Search for the cell housing the specified text and yield its [X, Y] center coordinate. 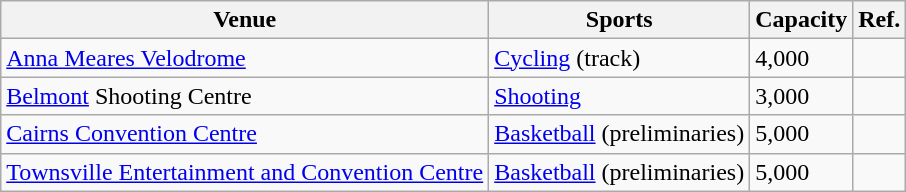
Cycling (track) [620, 58]
4,000 [802, 58]
3,000 [802, 96]
Venue [245, 20]
Sports [620, 20]
Cairns Convention Centre [245, 134]
Townsville Entertainment and Convention Centre [245, 172]
Belmont Shooting Centre [245, 96]
Anna Meares Velodrome [245, 58]
Ref. [880, 20]
Shooting [620, 96]
Capacity [802, 20]
